Pinpoint the cell where the given text exists, returning its [X, Y] midpoint coordinate. 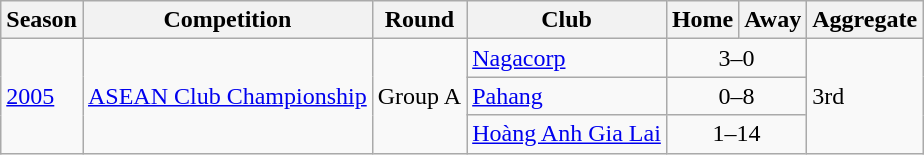
Aggregate [865, 20]
Round [419, 20]
Away [773, 20]
Season [42, 20]
2005 [42, 96]
Club [567, 20]
Home [702, 20]
0–8 [736, 96]
Competition [227, 20]
3–0 [736, 58]
1–14 [736, 134]
3rd [865, 96]
ASEAN Club Championship [227, 96]
Pahang [567, 96]
Nagacorp [567, 58]
Hoàng Anh Gia Lai [567, 134]
Group A [419, 96]
